Return [x, y] of the center of cell containing provided text 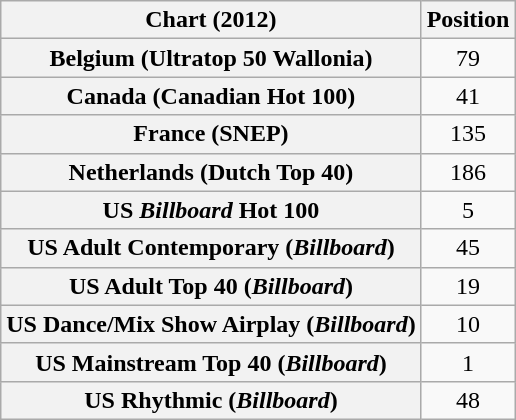
186 [468, 172]
US Rhythmic (Billboard) [211, 400]
US Dance/Mix Show Airplay (Billboard) [211, 324]
135 [468, 134]
41 [468, 96]
1 [468, 362]
Chart (2012) [211, 20]
Position [468, 20]
France (SNEP) [211, 134]
Belgium (Ultratop 50 Wallonia) [211, 58]
Canada (Canadian Hot 100) [211, 96]
10 [468, 324]
US Mainstream Top 40 (Billboard) [211, 362]
48 [468, 400]
Netherlands (Dutch Top 40) [211, 172]
US Adult Top 40 (Billboard) [211, 286]
19 [468, 286]
US Adult Contemporary (Billboard) [211, 248]
US Billboard Hot 100 [211, 210]
79 [468, 58]
5 [468, 210]
45 [468, 248]
